Detect which cell encompasses the target text, then output its (x, y) center coordinate. 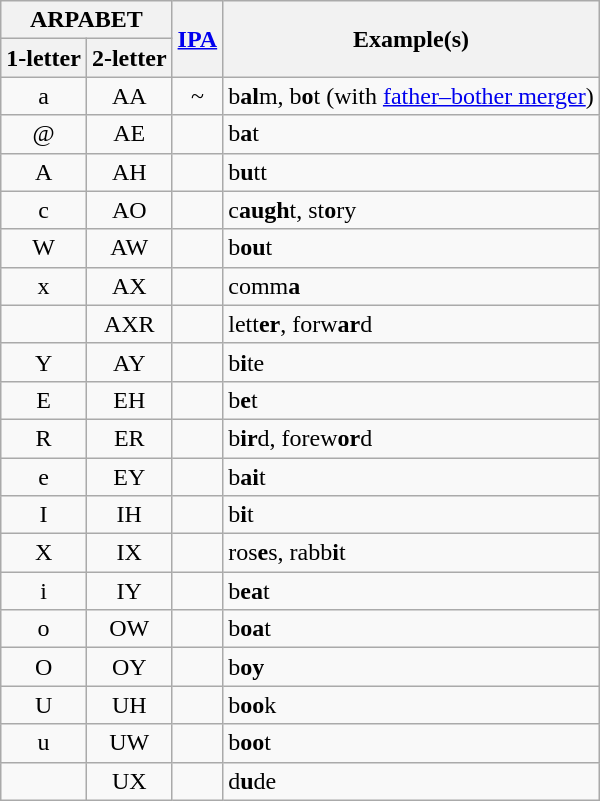
O (44, 667)
balm, bot (with father–bother merger) (412, 96)
boy (412, 667)
bite (412, 362)
IPA (198, 39)
IH (129, 515)
UH (129, 705)
EH (129, 400)
u (44, 743)
boat (412, 629)
ER (129, 438)
U (44, 705)
bit (412, 515)
AE (129, 134)
X (44, 553)
butt (412, 172)
bird, foreword (412, 438)
E (44, 400)
AA (129, 96)
A (44, 172)
AH (129, 172)
AW (129, 248)
roses, rabbit (412, 553)
e (44, 477)
I (44, 515)
AO (129, 210)
o (44, 629)
beat (412, 591)
OY (129, 667)
bout (412, 248)
AXR (129, 324)
AY (129, 362)
ARPABET (86, 20)
2-letter (129, 58)
i (44, 591)
c (44, 210)
book (412, 705)
UX (129, 781)
bet (412, 400)
OW (129, 629)
~ (198, 96)
letter, forward (412, 324)
x (44, 286)
@ (44, 134)
bait (412, 477)
1-letter (44, 58)
Example(s) (412, 39)
boot (412, 743)
IY (129, 591)
AX (129, 286)
W (44, 248)
R (44, 438)
UW (129, 743)
caught, story (412, 210)
IX (129, 553)
Y (44, 362)
comma (412, 286)
bat (412, 134)
a (44, 96)
dude (412, 781)
EY (129, 477)
